For the text-containing cell, return its midpoint in (x, y) coordinate format. 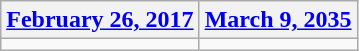
February 26, 2017 (100, 20)
March 9, 2035 (278, 20)
